Detect which cell encompasses the target text, then output its (x, y) center coordinate. 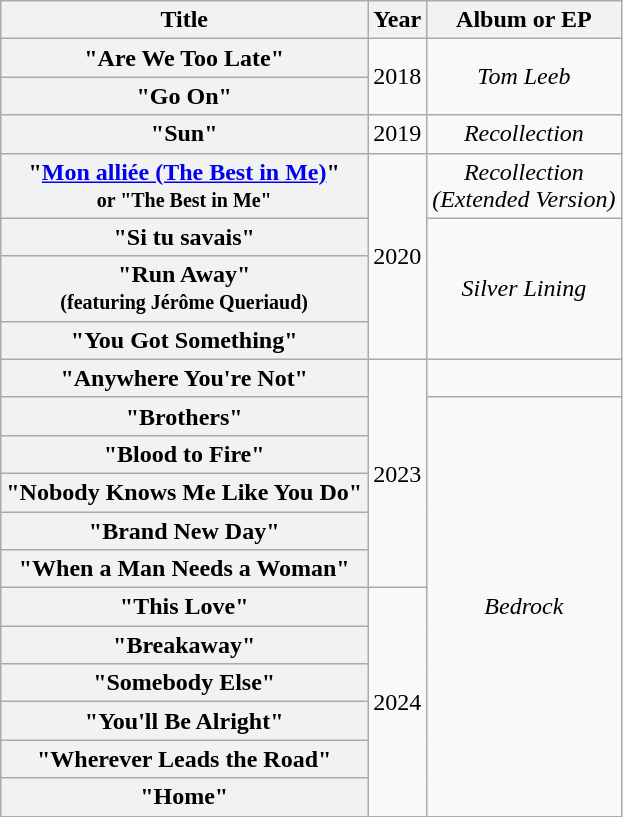
"Go On" (184, 96)
"You'll Be Alright" (184, 721)
"Nobody Knows Me Like You Do" (184, 492)
"Brothers" (184, 416)
"Somebody Else" (184, 683)
"Wherever Leads the Road" (184, 759)
Bedrock (524, 606)
2019 (398, 134)
"Breakaway" (184, 645)
2023 (398, 473)
"Brand New Day" (184, 531)
"You Got Something" (184, 340)
"Sun" (184, 134)
Year (398, 20)
Title (184, 20)
"Si tu savais" (184, 237)
2020 (398, 256)
"Are We Too Late" (184, 58)
2018 (398, 77)
"Run Away"(featuring Jérôme Queriaud) (184, 288)
"When a Man Needs a Woman" (184, 569)
Silver Lining (524, 288)
"Anywhere You're Not" (184, 378)
Album or EP (524, 20)
Tom Leeb (524, 77)
"Mon alliée (The Best in Me)"or "The Best in Me" (184, 186)
2024 (398, 702)
"Blood to Fire" (184, 454)
Recollection (524, 134)
Recollection(Extended Version) (524, 186)
"Home" (184, 797)
"This Love" (184, 607)
